Find where the given text appears and provide that cell's center as [X, Y] coordinate. 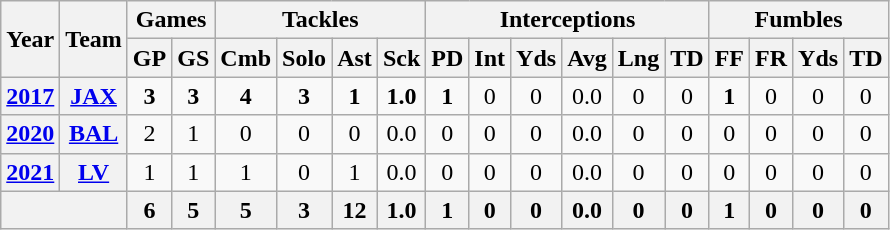
FR [772, 58]
2 [149, 134]
FF [729, 58]
BAL [94, 134]
Games [170, 20]
GP [149, 58]
4 [246, 96]
LV [94, 172]
6 [149, 210]
2021 [30, 172]
Fumbles [798, 20]
2020 [30, 134]
PD [448, 58]
Ast [355, 58]
Cmb [246, 58]
GS [194, 58]
JAX [94, 96]
Sck [401, 58]
Lng [638, 58]
Team [94, 39]
Int [490, 58]
Interceptions [568, 20]
Avg [588, 58]
Year [30, 39]
Tackles [320, 20]
Solo [304, 58]
2017 [30, 96]
12 [355, 210]
